Identify which cell holds the provided text, then report its (x, y) central coordinate. 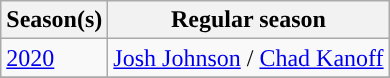
Josh Johnson / Chad Kanoff (248, 58)
2020 (54, 58)
Regular season (248, 20)
Season(s) (54, 20)
